Search for the cell housing the specified text and yield its (x, y) center coordinate. 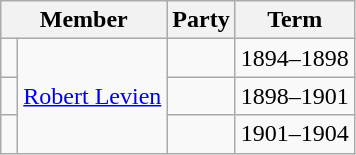
Robert Levien (92, 96)
Term (294, 20)
1894–1898 (294, 58)
1898–1901 (294, 96)
Member (84, 20)
Party (201, 20)
1901–1904 (294, 134)
